Return [X, Y] of the center of cell containing provided text 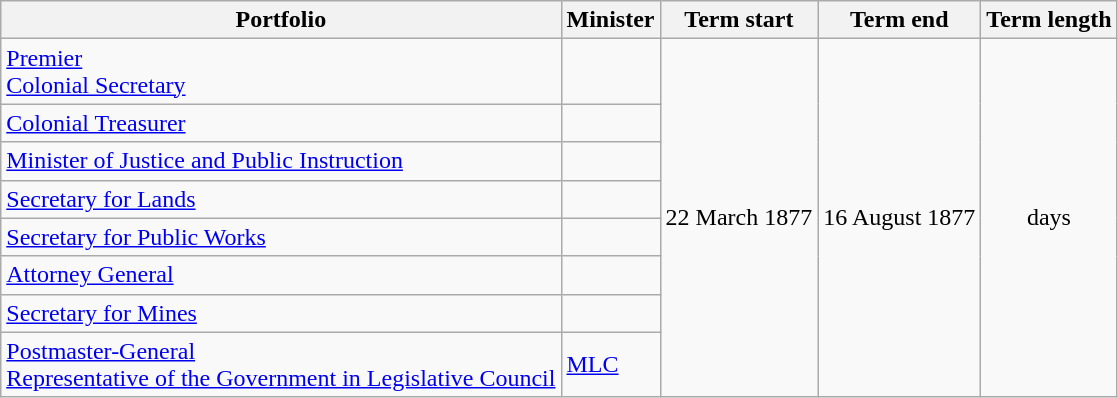
days [1049, 218]
Term start [739, 20]
Minister [610, 20]
Term end [900, 20]
Secretary for Mines [281, 313]
16 August 1877 [900, 218]
Secretary for Public Works [281, 237]
Minister of Justice and Public Instruction [281, 161]
Secretary for Lands [281, 199]
Colonial Treasurer [281, 123]
Term length [1049, 20]
PremierColonial Secretary [281, 72]
22 March 1877 [739, 218]
Portfolio [281, 20]
Postmaster-GeneralRepresentative of the Government in Legislative Council [281, 364]
MLC [610, 364]
Attorney General [281, 275]
